Return the [X, Y] coordinate for the center point of the cell that contains the specified text.  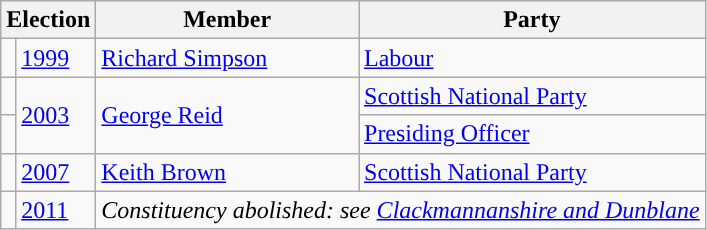
2003 [56, 115]
Party [532, 20]
Election [48, 20]
George Reid [228, 115]
2011 [56, 210]
Labour [532, 58]
Presiding Officer [532, 134]
Member [228, 20]
Keith Brown [228, 172]
2007 [56, 172]
Constituency abolished: see Clackmannanshire and Dunblane [400, 210]
1999 [56, 58]
Richard Simpson [228, 58]
